Return the [x, y] coordinate for the center point of the cell that contains the specified text.  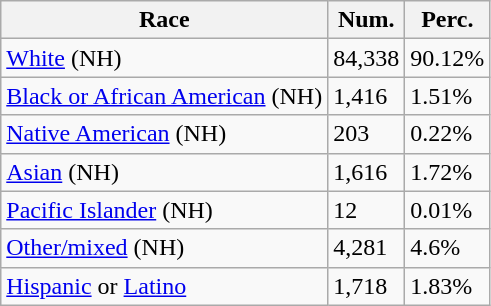
0.01% [448, 210]
Race [164, 20]
Native American (NH) [164, 134]
Black or African American (NH) [164, 96]
84,338 [366, 58]
Pacific Islander (NH) [164, 210]
90.12% [448, 58]
203 [366, 134]
4,281 [366, 248]
1,616 [366, 172]
1.83% [448, 286]
Hispanic or Latino [164, 286]
4.6% [448, 248]
1.51% [448, 96]
12 [366, 210]
0.22% [448, 134]
Other/mixed (NH) [164, 248]
White (NH) [164, 58]
Asian (NH) [164, 172]
1,718 [366, 286]
Perc. [448, 20]
1.72% [448, 172]
1,416 [366, 96]
Num. [366, 20]
